Return (x, y) of the center of cell containing provided text 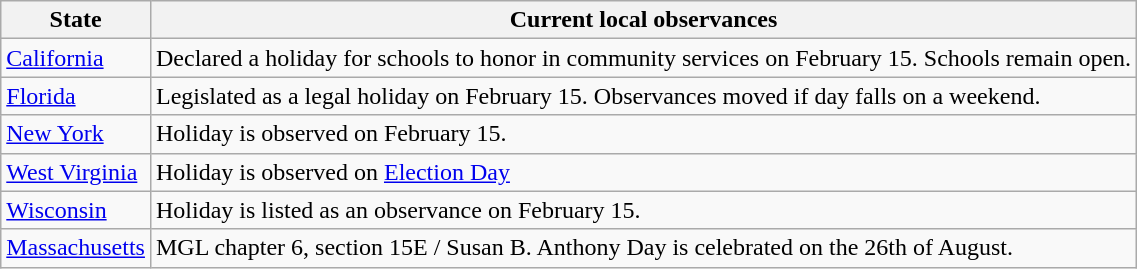
State (76, 20)
Current local observances (643, 20)
California (76, 58)
MGL chapter 6, section 15E / Susan B. Anthony Day is celebrated on the 26th of August. (643, 248)
Holiday is listed as an observance on February 15. (643, 210)
Holiday is observed on Election Day (643, 172)
Florida (76, 96)
West Virginia (76, 172)
Massachusetts (76, 248)
New York (76, 134)
Wisconsin (76, 210)
Declared a holiday for schools to honor in community services on February 15. Schools remain open. (643, 58)
Holiday is observed on February 15. (643, 134)
Legislated as a legal holiday on February 15. Observances moved if day falls on a weekend. (643, 96)
